Return [x, y] of the center of cell containing provided text 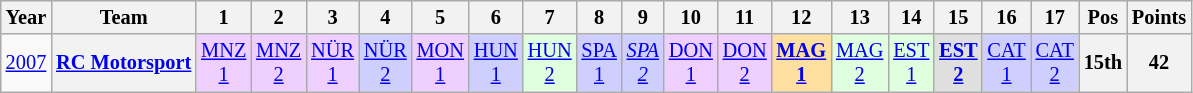
2 [278, 17]
MNZ1 [224, 63]
2007 [26, 63]
HUN1 [496, 63]
5 [440, 17]
8 [600, 17]
HUN2 [550, 63]
CAT2 [1055, 63]
Year [26, 17]
MAG2 [860, 63]
13 [860, 17]
Team [124, 17]
NÜR2 [386, 63]
4 [386, 17]
9 [643, 17]
3 [332, 17]
17 [1055, 17]
15th [1103, 63]
MNZ2 [278, 63]
NÜR1 [332, 63]
14 [911, 17]
10 [691, 17]
15 [958, 17]
Points [1159, 17]
42 [1159, 63]
SPA1 [600, 63]
SPA2 [643, 63]
Pos [1103, 17]
MAG1 [802, 63]
7 [550, 17]
EST2 [958, 63]
11 [745, 17]
16 [1006, 17]
MON1 [440, 63]
12 [802, 17]
DON1 [691, 63]
DON2 [745, 63]
6 [496, 17]
CAT1 [1006, 63]
1 [224, 17]
EST1 [911, 63]
RC Motorsport [124, 63]
